Identify which cell holds the provided text, then report its (X, Y) central coordinate. 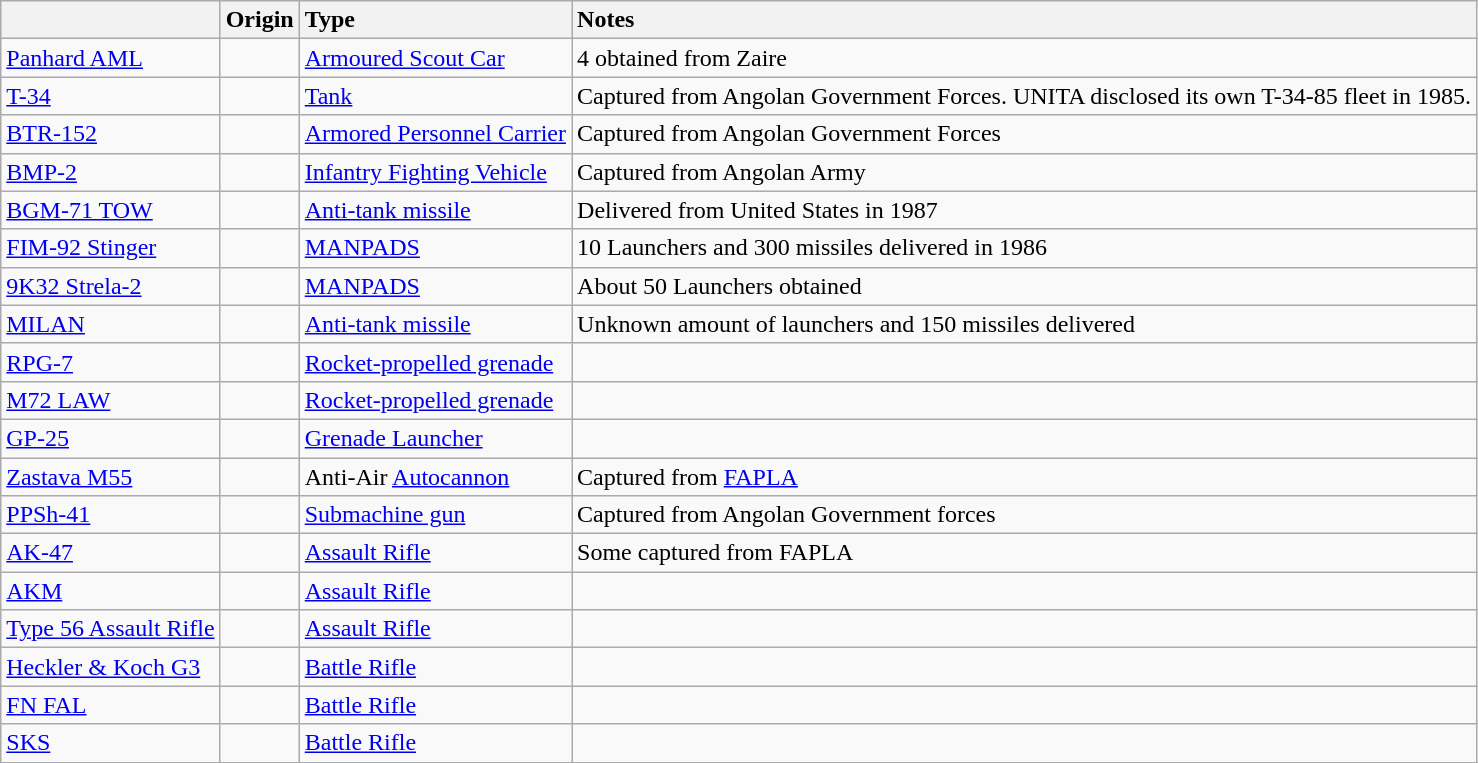
Some captured from FAPLA (1024, 553)
Grenade Launcher (435, 438)
PPSh-41 (110, 515)
Type 56 Assault Rifle (110, 629)
Delivered from United States in 1987 (1024, 210)
FIM-92 Stinger (110, 248)
Armoured Scout Car (435, 58)
BTR-152 (110, 134)
Type (435, 20)
Unknown amount of launchers and 150 missiles delivered (1024, 324)
Zastava M55 (110, 477)
M72 LAW (110, 400)
Origin (260, 20)
10 Launchers and 300 missiles delivered in 1986 (1024, 248)
AKM (110, 591)
Captured from FAPLA (1024, 477)
4 obtained from Zaire (1024, 58)
Captured from Angolan Government forces (1024, 515)
T-34 (110, 96)
9K32 Strela-2 (110, 286)
Captured from Angolan Government Forces. UNITA disclosed its own T-34-85 fleet in 1985. (1024, 96)
GP-25 (110, 438)
Notes (1024, 20)
About 50 Launchers obtained (1024, 286)
Captured from Angolan Government Forces (1024, 134)
BMP-2 (110, 172)
BGM-71 TOW (110, 210)
MILAN (110, 324)
Submachine gun (435, 515)
Armored Personnel Carrier (435, 134)
SKS (110, 743)
AK-47 (110, 553)
Anti-Air Autocannon (435, 477)
FN FAL (110, 705)
Captured from Angolan Army (1024, 172)
Tank (435, 96)
Infantry Fighting Vehicle (435, 172)
Panhard AML (110, 58)
Heckler & Koch G3 (110, 667)
RPG-7 (110, 362)
